From the cell containing the given text, extract its center point as [x, y] coordinate. 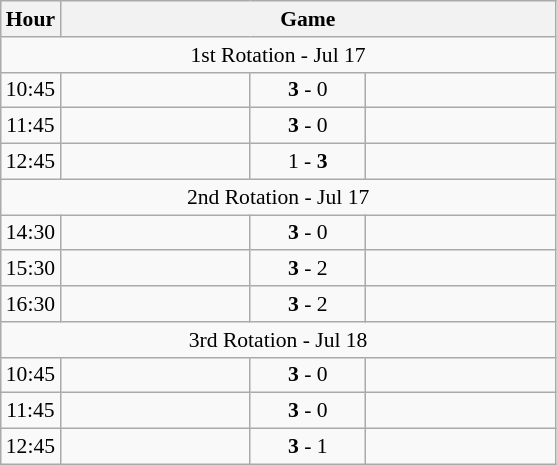
16:30 [30, 304]
2nd Rotation - Jul 17 [278, 197]
1st Rotation - Jul 17 [278, 55]
3 - 1 [308, 447]
3rd Rotation - Jul 18 [278, 340]
14:30 [30, 233]
Hour [30, 19]
1 - 3 [308, 162]
Game [308, 19]
15:30 [30, 269]
